For the text-containing cell, return its midpoint in (X, Y) coordinate format. 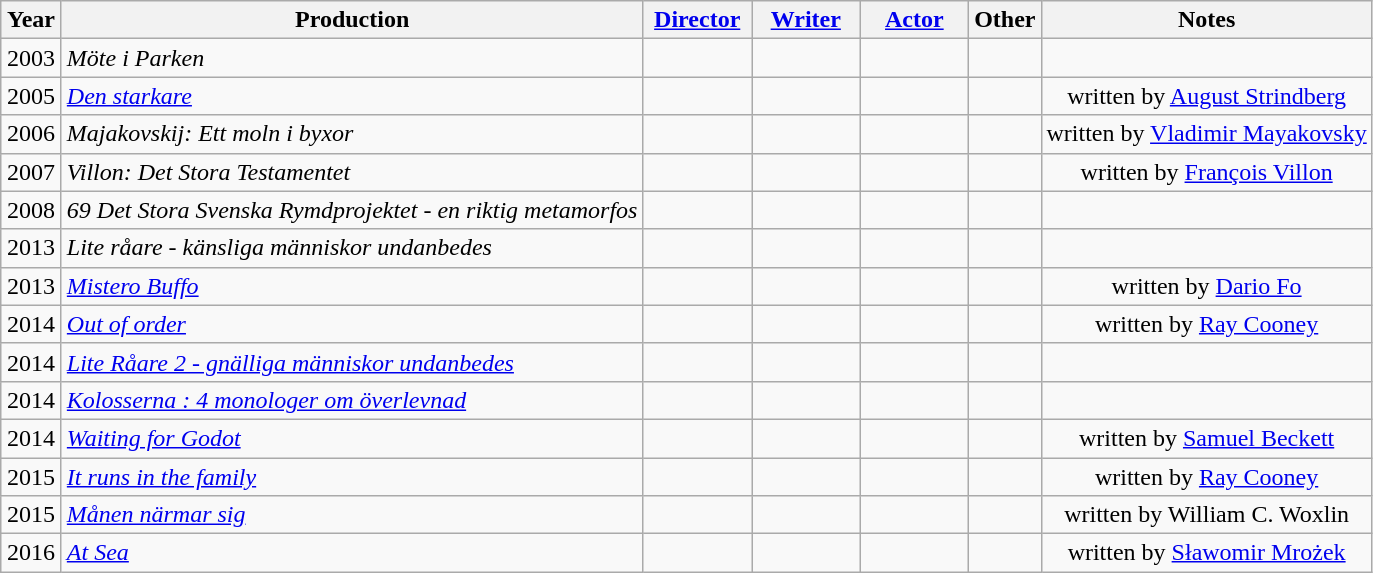
Waiting for Godot (352, 438)
Year (32, 20)
Director (698, 20)
Lite råare - känsliga människor undanbedes (352, 248)
written by William C. Woxlin (1206, 515)
Den starkare (352, 96)
Kolosserna : 4 monologer om överlevnad (352, 400)
Majakovskij: Ett moln i byxor (352, 134)
2016 (32, 553)
written by Vladimir Mayakovsky (1206, 134)
2003 (32, 58)
Other (1005, 20)
written by François Villon (1206, 172)
Production (352, 20)
Mistero Buffo (352, 286)
Out of order (352, 324)
2005 (32, 96)
2008 (32, 210)
written by Sławomir Mrożek (1206, 553)
69 Det Stora Svenska Rymdprojektet - en riktig metamorfos (352, 210)
Actor (914, 20)
written by August Strindberg (1206, 96)
written by Samuel Beckett (1206, 438)
Notes (1206, 20)
Månen närmar sig (352, 515)
written by Dario Fo (1206, 286)
2007 (32, 172)
2006 (32, 134)
Writer (806, 20)
Villon: Det Stora Testamentet (352, 172)
At Sea (352, 553)
Möte i Parken (352, 58)
Lite Råare 2 - gnälliga människor undanbedes (352, 362)
It runs in the family (352, 477)
